From the cell containing the given text, extract its center point as (x, y) coordinate. 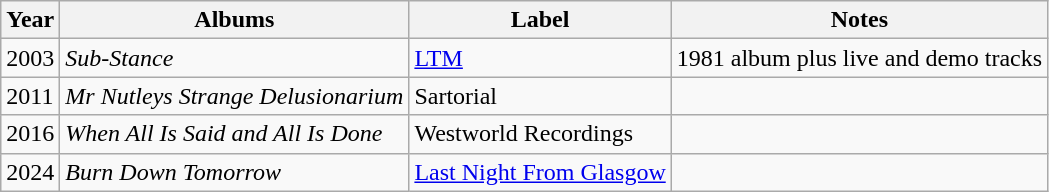
Notes (859, 20)
2016 (30, 134)
Sartorial (540, 96)
Mr Nutleys Strange Delusionarium (234, 96)
Albums (234, 20)
Last Night From Glasgow (540, 172)
Label (540, 20)
LTM (540, 58)
When All Is Said and All Is Done (234, 134)
Year (30, 20)
Burn Down Tomorrow (234, 172)
2011 (30, 96)
Westworld Recordings (540, 134)
Sub-Stance (234, 58)
2003 (30, 58)
2024 (30, 172)
1981 album plus live and demo tracks (859, 58)
